Identify which cell holds the provided text, then report its [X, Y] central coordinate. 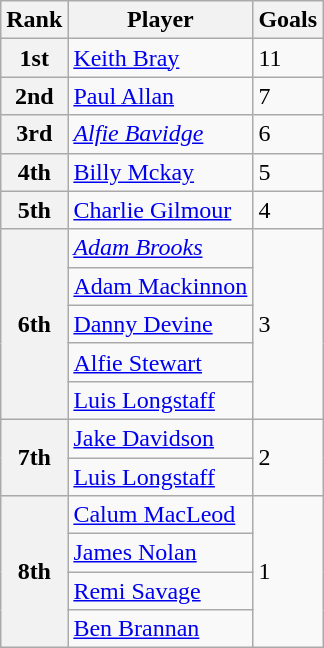
Alfie Bavidge [160, 134]
Rank [34, 20]
Player [160, 20]
6 [288, 134]
7 [288, 96]
Goals [288, 20]
Remi Savage [160, 591]
4 [288, 210]
Keith Bray [160, 58]
4th [34, 172]
8th [34, 572]
3rd [34, 134]
11 [288, 58]
3 [288, 324]
1st [34, 58]
Adam Brooks [160, 248]
1 [288, 572]
Jake Davidson [160, 438]
Charlie Gilmour [160, 210]
2 [288, 457]
5th [34, 210]
2nd [34, 96]
Adam Mackinnon [160, 286]
Paul Allan [160, 96]
Alfie Stewart [160, 362]
5 [288, 172]
7th [34, 457]
Calum MacLeod [160, 515]
Danny Devine [160, 324]
Billy Mckay [160, 172]
James Nolan [160, 553]
6th [34, 324]
Ben Brannan [160, 629]
